Return [x, y] of the center of cell containing provided text 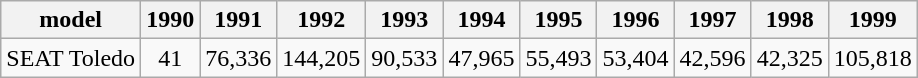
1999 [872, 20]
1996 [636, 20]
76,336 [238, 58]
42,596 [712, 58]
42,325 [790, 58]
SEAT Toledo [71, 58]
55,493 [558, 58]
53,404 [636, 58]
90,533 [404, 58]
1995 [558, 20]
105,818 [872, 58]
1991 [238, 20]
1998 [790, 20]
1997 [712, 20]
41 [170, 58]
144,205 [322, 58]
1994 [482, 20]
1992 [322, 20]
47,965 [482, 58]
1990 [170, 20]
1993 [404, 20]
model [71, 20]
